Return the (X, Y) coordinate for the center point of the cell that contains the specified text.  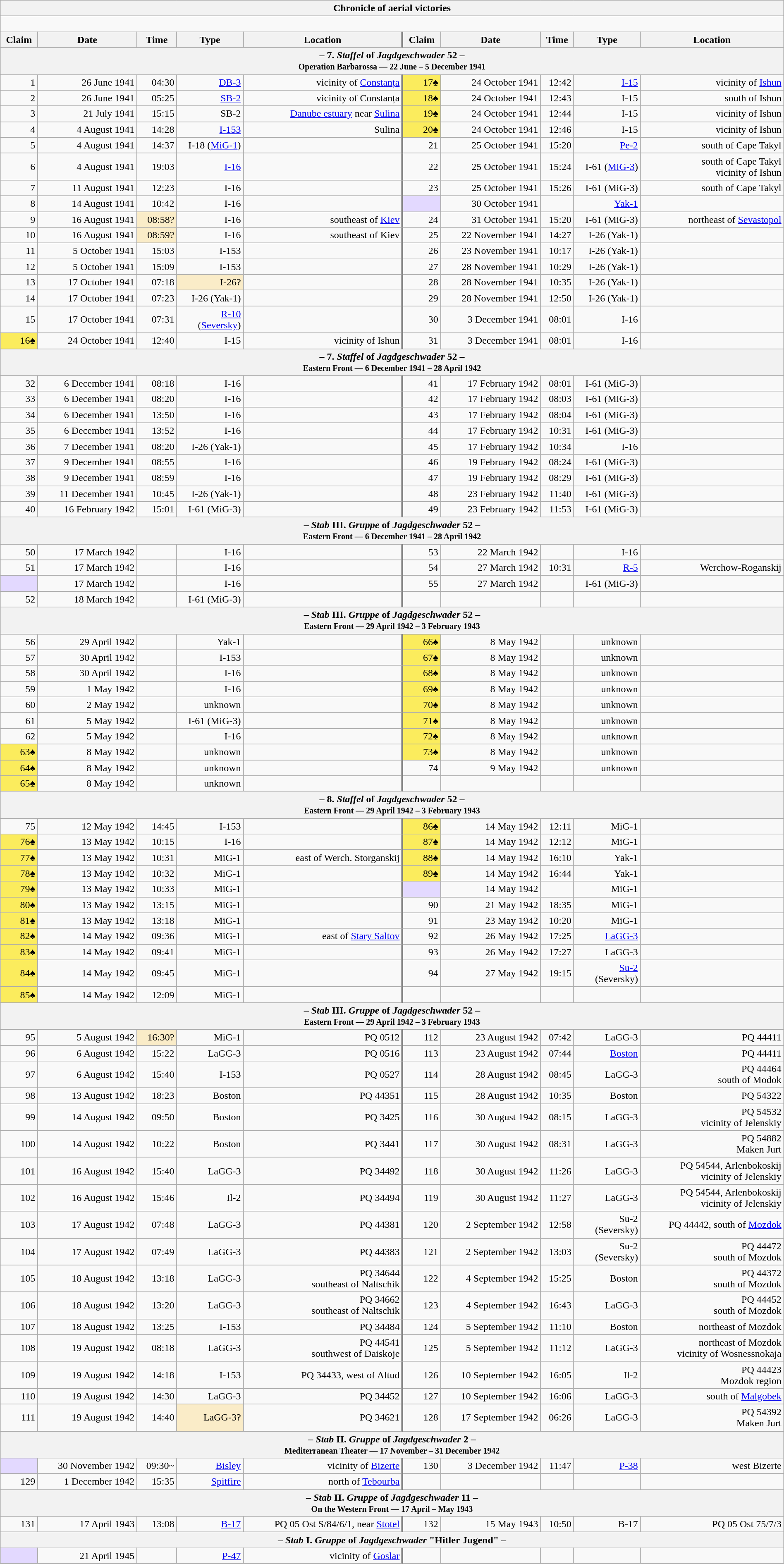
35 (19, 430)
P-47 (210, 1556)
08:55 (157, 462)
PQ 54882Maken Jurt (712, 1144)
20♠ (421, 129)
Danube estuary near Sulina (323, 114)
70♠ (421, 705)
122 (421, 1279)
16♠ (19, 341)
124 (421, 1327)
84♠ (19, 973)
11:27 (557, 1198)
4 (19, 129)
66♠ (421, 642)
07:23 (157, 298)
107 (19, 1327)
30 (421, 319)
12:09 (157, 995)
90 (421, 905)
22 March 1942 (490, 552)
PQ 44464south of Modok (712, 1074)
132 (421, 1524)
PQ 54392Maken Jurt (712, 1418)
15:46 (157, 1198)
north of Tebourba (323, 1482)
11:53 (557, 509)
Bisley (210, 1466)
130 (421, 1466)
1 (19, 82)
PQ 44423Mozdok region (712, 1375)
12:44 (557, 114)
05:25 (157, 98)
15:09 (157, 267)
128 (421, 1418)
54 (421, 568)
10:17 (557, 251)
R-5 (607, 568)
30 October 1941 (490, 203)
7 December 1941 (87, 446)
31 October 1941 (490, 220)
21 May 1942 (490, 905)
26 (421, 251)
87♠ (421, 842)
west Bizerte (712, 1466)
10:32 (157, 873)
36 (19, 446)
42 (421, 399)
11 December 1941 (87, 493)
northeast of Sevastopol (712, 220)
23 May 1942 (490, 921)
east of Stary Saltov (323, 936)
11:47 (557, 1466)
08:58? (157, 220)
106 (19, 1305)
08:45 (557, 1074)
97 (19, 1074)
08:31 (557, 1144)
21 April 1945 (87, 1556)
PQ 54532vicinity of Jelenskiy (712, 1117)
100 (19, 1144)
57 (19, 658)
PQ 0527 (323, 1074)
DB-3 (210, 82)
PQ 44472south of Mozdok (712, 1251)
51 (19, 568)
PQ 44372south of Mozdok (712, 1279)
68♠ (421, 673)
PQ 34621 (323, 1418)
15:24 (557, 166)
– 7. Staffel of Jagdgeschwader 52 –Operation Barbarossa — 22 June – 5 December 1941 (392, 61)
60 (19, 705)
83♠ (19, 952)
15:25 (557, 1279)
19♠ (421, 114)
94 (421, 973)
116 (421, 1117)
121 (421, 1251)
117 (421, 1144)
Spitfire (210, 1482)
62 (19, 736)
131 (19, 1524)
37 (19, 462)
17 September 1942 (490, 1418)
12:23 (157, 188)
31 (421, 341)
14:28 (157, 129)
08:24 (557, 462)
16:06 (557, 1396)
3 December 1942 (490, 1466)
98 (19, 1096)
10:29 (557, 267)
81♠ (19, 921)
13:15 (157, 905)
24 (421, 220)
PQ 44541southwest of Daiskoje (323, 1348)
14:30 (157, 1396)
80♠ (19, 905)
18:23 (157, 1096)
39 (19, 493)
3 (19, 114)
09:36 (157, 936)
28 (421, 282)
6 (19, 166)
– Stab I. Gruppe of Jagdgeschwader "Hitler Jugend" – (392, 1540)
07:44 (557, 1053)
PQ 34452 (323, 1396)
85♠ (19, 995)
40 (19, 509)
25 (421, 235)
18 March 1942 (87, 599)
08:04 (557, 415)
PQ 44442, south of Mozdok (712, 1225)
73♠ (421, 752)
13:25 (157, 1327)
south of Malgobek (712, 1396)
08:59? (157, 235)
PQ 34644southeast of Naltschik (323, 1279)
– Stab III. Gruppe of Jagdgeschwader 52 –Eastern Front — 6 December 1941 – 28 April 1942 (392, 531)
13 August 1942 (87, 1096)
1 May 1942 (87, 689)
I-18 (MiG-1) (210, 145)
10:15 (157, 842)
119 (421, 1198)
PQ 34484 (323, 1327)
110 (19, 1396)
113 (421, 1053)
11:40 (557, 493)
11 August 1941 (87, 188)
61 (19, 720)
12:40 (157, 341)
Sulina (323, 129)
2 (19, 98)
15 May 1943 (490, 1524)
09:50 (157, 1117)
47 (421, 478)
12 (19, 267)
11:10 (557, 1327)
77♠ (19, 858)
13:50 (157, 415)
PQ 44383 (323, 1251)
95 (19, 1037)
127 (421, 1396)
11:12 (557, 1348)
08:15 (557, 1117)
south of Cape Takylvicinity of Ishun (712, 166)
38 (19, 478)
109 (19, 1375)
09:30~ (157, 1466)
18:35 (557, 905)
07:48 (157, 1225)
19:15 (557, 973)
– Stab II. Gruppe of Jagdgeschwader 11 –On the Western Front — 17 April – May 1943 (392, 1503)
16 February 1942 (87, 509)
34 (19, 415)
89♠ (421, 873)
10:33 (157, 889)
12:42 (557, 82)
92 (421, 936)
14:40 (157, 1418)
96 (19, 1053)
67♠ (421, 658)
29 April 1942 (87, 642)
86♠ (421, 826)
LaGG-3? (210, 1418)
Werchow-Roganskij (712, 568)
9 May 1942 (490, 768)
PQ 44351 (323, 1096)
79♠ (19, 889)
09:45 (157, 973)
111 (19, 1418)
12:12 (557, 842)
13:03 (557, 1251)
07:42 (557, 1037)
04:30 (157, 82)
PQ 44452south of Mozdok (712, 1305)
23 (421, 188)
14:18 (157, 1375)
27 (421, 267)
41 (421, 383)
108 (19, 1348)
17 April 1943 (87, 1524)
17:27 (557, 952)
22 November 1941 (490, 235)
65♠ (19, 784)
120 (421, 1225)
PQ 0516 (323, 1053)
88♠ (421, 858)
44 (421, 430)
PQ 44381 (323, 1225)
23 November 1941 (490, 251)
15:22 (157, 1053)
Chronicle of aerial victories (392, 8)
10:50 (557, 1524)
48 (421, 493)
9 (19, 220)
I-26? (210, 282)
09:41 (157, 952)
82♠ (19, 936)
5 (19, 145)
east of Werch. Storganskij (323, 858)
126 (421, 1375)
13:20 (157, 1305)
16:10 (557, 858)
10:34 (557, 446)
13 (19, 282)
PQ 05 Ost S/84/6/1, near Stotel (323, 1524)
22 (421, 166)
71♠ (421, 720)
14:27 (557, 235)
30 November 1942 (87, 1466)
06:26 (557, 1418)
75 (19, 826)
5 August 1942 (87, 1037)
08:59 (157, 478)
1 December 1942 (87, 1482)
PQ 3441 (323, 1144)
R-10 (Seversky) (210, 319)
08:29 (557, 478)
15 (19, 319)
59 (19, 689)
10:42 (157, 203)
16:43 (557, 1305)
16:05 (557, 1375)
33 (19, 399)
PQ 0512 (323, 1037)
50 (19, 552)
49 (421, 509)
45 (421, 446)
vicinity of Bizerte (323, 1466)
15:15 (157, 114)
63♠ (19, 752)
72♠ (421, 736)
14:45 (157, 826)
29 (421, 298)
PQ 3425 (323, 1117)
103 (19, 1225)
07:18 (157, 282)
8 (19, 203)
14 August 1941 (87, 203)
78♠ (19, 873)
– 8. Staffel of Jagdgeschwader 52 –Eastern Front — 29 April 1942 – 3 February 1943 (392, 805)
21 July 1941 (87, 114)
91 (421, 921)
PQ 05 Ost 75/7/3 (712, 1524)
12:46 (557, 129)
12:58 (557, 1225)
115 (421, 1096)
15:03 (157, 251)
PQ 34662southeast of Naltschik (323, 1305)
2 May 1942 (87, 705)
102 (19, 1198)
12:50 (557, 298)
64♠ (19, 768)
93 (421, 952)
Pe-2 (607, 145)
07:49 (157, 1251)
13:52 (157, 430)
69♠ (421, 689)
123 (421, 1305)
17:25 (557, 936)
07:31 (157, 319)
northeast of Mozdok (712, 1327)
10:20 (557, 921)
53 (421, 552)
101 (19, 1171)
PQ 34494 (323, 1198)
– Stab II. Gruppe of Jagdgeschwader 2 –Mediterranean Theater — 17 November – 31 December 1942 (392, 1444)
74 (421, 768)
76♠ (19, 842)
11 (19, 251)
19:03 (157, 166)
15:26 (557, 188)
P-38 (607, 1466)
12 May 1942 (87, 826)
52 (19, 599)
13:08 (157, 1524)
vicinity of Goslar (323, 1556)
10 (19, 235)
21 (421, 145)
58 (19, 673)
PQ 54322 (712, 1096)
PQ 34433, west of Altud (323, 1375)
14:37 (157, 145)
08:03 (557, 399)
15:01 (157, 509)
10:22 (157, 1144)
27 May 1942 (490, 973)
99 (19, 1117)
12:11 (557, 826)
56 (19, 642)
– 7. Staffel of Jagdgeschwader 52 –Eastern Front — 6 December 1941 – 28 April 1942 (392, 362)
7 (19, 188)
16:44 (557, 873)
129 (19, 1482)
18♠ (421, 98)
12:43 (557, 98)
105 (19, 1279)
112 (421, 1037)
14 (19, 298)
114 (421, 1074)
43 (421, 415)
32 (19, 383)
15:35 (157, 1482)
118 (421, 1171)
11:26 (557, 1171)
125 (421, 1348)
17♠ (421, 82)
south of Ishun (712, 98)
104 (19, 1251)
16:30? (157, 1037)
46 (421, 462)
55 (421, 584)
10:45 (157, 493)
northeast of Mozdokvicinity of Wosnessnokaja (712, 1348)
PQ 34492 (323, 1171)
